Return the (X, Y) coordinate for the center point of the cell that contains the specified text.  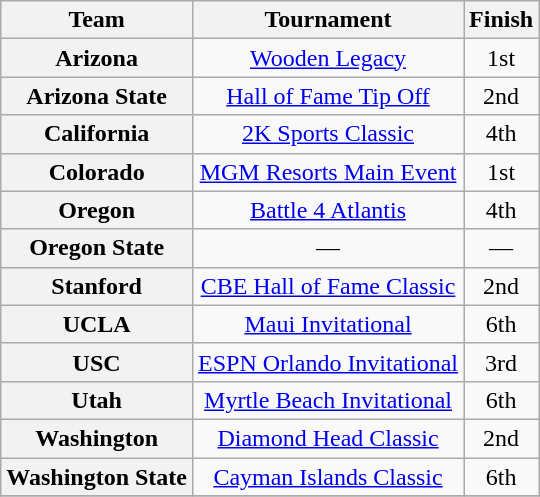
Oregon State (97, 248)
Oregon (97, 210)
UCLA (97, 324)
Myrtle Beach Invitational (328, 400)
Battle 4 Atlantis (328, 210)
Arizona (97, 58)
Maui Invitational (328, 324)
Tournament (328, 20)
USC (97, 362)
ESPN Orlando Invitational (328, 362)
MGM Resorts Main Event (328, 172)
Hall of Fame Tip Off (328, 96)
Washington State (97, 477)
Washington (97, 438)
Utah (97, 400)
CBE Hall of Fame Classic (328, 286)
Wooden Legacy (328, 58)
Stanford (97, 286)
Cayman Islands Classic (328, 477)
California (97, 134)
Diamond Head Classic (328, 438)
Arizona State (97, 96)
2K Sports Classic (328, 134)
Finish (502, 20)
Team (97, 20)
Colorado (97, 172)
3rd (502, 362)
